Return the [X, Y] coordinate for the center point of the cell that contains the specified text.  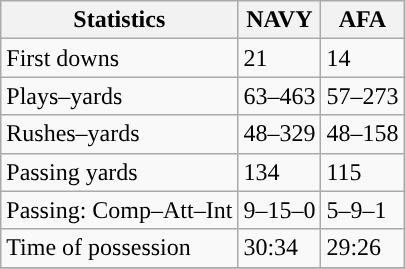
5–9–1 [362, 210]
57–273 [362, 96]
21 [280, 58]
63–463 [280, 96]
First downs [120, 58]
AFA [362, 20]
Rushes–yards [120, 134]
Time of possession [120, 248]
29:26 [362, 248]
Statistics [120, 20]
Passing yards [120, 172]
14 [362, 58]
48–158 [362, 134]
Passing: Comp–Att–Int [120, 210]
9–15–0 [280, 210]
134 [280, 172]
30:34 [280, 248]
Plays–yards [120, 96]
NAVY [280, 20]
48–329 [280, 134]
115 [362, 172]
